Determine the [X, Y] coordinate at the center of the cell enclosing the given text.  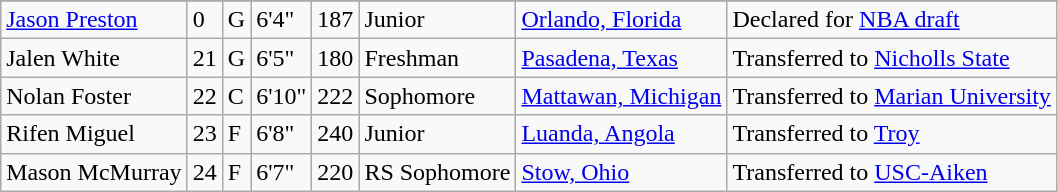
Transferred to USC-Aiken [892, 172]
Declared for NBA draft [892, 20]
Pasadena, Texas [622, 58]
6'5" [282, 58]
6'7" [282, 172]
C [236, 96]
Jason Preston [94, 20]
Transferred to Marian University [892, 96]
Nolan Foster [94, 96]
Jalen White [94, 58]
220 [336, 172]
6'10" [282, 96]
Transferred to Nicholls State [892, 58]
Transferred to Troy [892, 134]
Sophomore [438, 96]
0 [204, 20]
23 [204, 134]
Stow, Ohio [622, 172]
RS Sophomore [438, 172]
6'8" [282, 134]
240 [336, 134]
Mason McMurray [94, 172]
Mattawan, Michigan [622, 96]
Freshman [438, 58]
180 [336, 58]
24 [204, 172]
22 [204, 96]
6'4" [282, 20]
21 [204, 58]
222 [336, 96]
Orlando, Florida [622, 20]
Luanda, Angola [622, 134]
Rifen Miguel [94, 134]
187 [336, 20]
